Detect which cell encompasses the target text, then output its [X, Y] center coordinate. 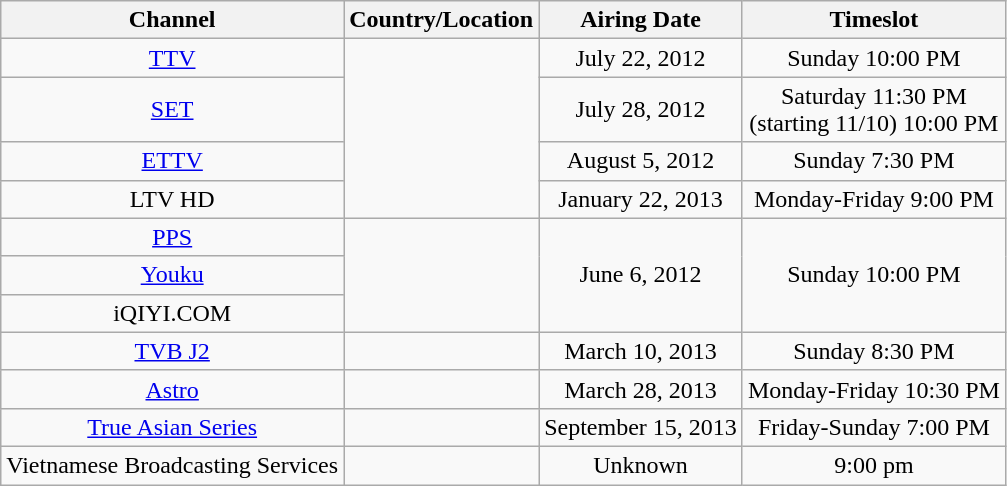
TTV [172, 58]
TVB J2 [172, 351]
Channel [172, 20]
Timeslot [874, 20]
Sunday 8:30 PM [874, 351]
Monday-Friday 9:00 PM [874, 199]
July 28, 2012 [641, 110]
Airing Date [641, 20]
Astro [172, 389]
March 10, 2013 [641, 351]
PPS [172, 237]
Country/Location [442, 20]
Sunday 7:30 PM [874, 161]
July 22, 2012 [641, 58]
Unknown [641, 465]
Monday-Friday 10:30 PM [874, 389]
September 15, 2013 [641, 427]
January 22, 2013 [641, 199]
ETTV [172, 161]
SET [172, 110]
Saturday 11:30 PM(starting 11/10) 10:00 PM [874, 110]
LTV HD [172, 199]
Vietnamese Broadcasting Services [172, 465]
March 28, 2013 [641, 389]
Youku [172, 275]
June 6, 2012 [641, 275]
True Asian Series [172, 427]
9:00 pm [874, 465]
iQIYI.COM [172, 313]
Friday-Sunday 7:00 PM [874, 427]
August 5, 2012 [641, 161]
